Identify which cell holds the provided text, then report its [X, Y] central coordinate. 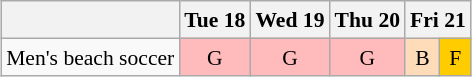
Wed 19 [290, 20]
Fri 21 [438, 20]
F [456, 56]
Tue 18 [214, 20]
Men's beach soccer [90, 56]
Thu 20 [368, 20]
B [422, 56]
